For the text-containing cell, return its midpoint in [x, y] coordinate format. 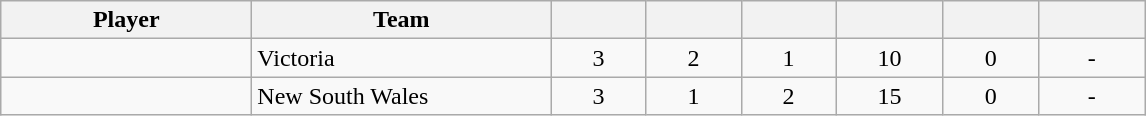
15 [890, 96]
10 [890, 58]
Victoria [402, 58]
Player [126, 20]
New South Wales [402, 96]
Team [402, 20]
